Return the (x, y) coordinate for the center point of the cell that contains the specified text.  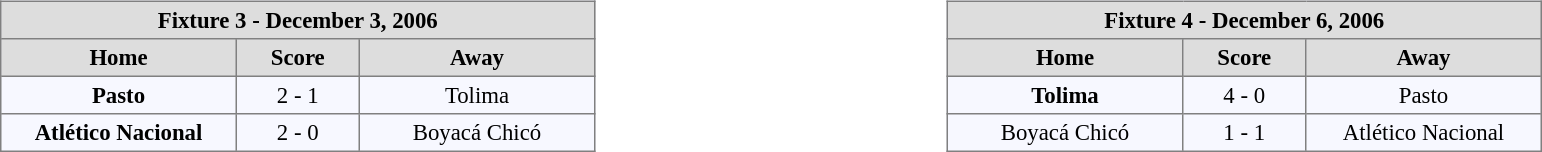
2 - 0 (298, 133)
Fixture 3 - December 3, 2006 (298, 20)
4 - 0 (1244, 95)
1 - 1 (1244, 133)
Fixture 4 - December 6, 2006 (1244, 20)
2 - 1 (298, 95)
